Capture the cell that displays the provided text and extract its (X, Y) central coordinate. 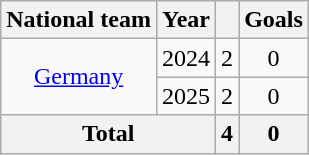
4 (228, 134)
Germany (79, 77)
Total (108, 134)
Goals (274, 20)
2025 (186, 96)
Year (186, 20)
National team (79, 20)
2024 (186, 58)
